Scan for the cell matching the given text and deliver its [x, y] coordinate at center. 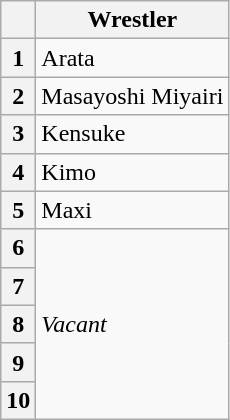
Masayoshi Miyairi [132, 96]
5 [18, 210]
Kensuke [132, 134]
10 [18, 400]
3 [18, 134]
1 [18, 58]
7 [18, 286]
Arata [132, 58]
Vacant [132, 324]
8 [18, 324]
4 [18, 172]
2 [18, 96]
Maxi [132, 210]
Kimo [132, 172]
Wrestler [132, 20]
6 [18, 248]
9 [18, 362]
